Return the [x, y] coordinate for the center point of the cell that contains the specified text.  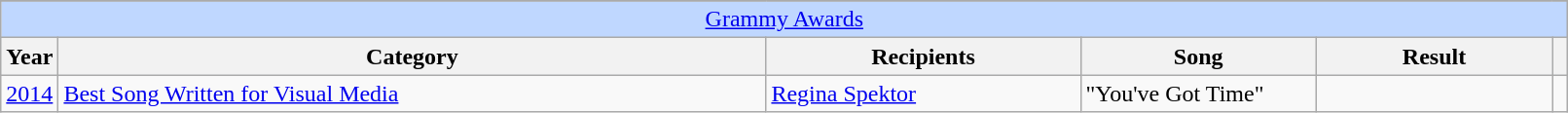
Regina Spektor [923, 94]
2014 [29, 94]
Category [413, 56]
Song [1198, 56]
Recipients [923, 56]
Grammy Awards [784, 19]
Year [29, 56]
"You've Got Time" [1198, 94]
Best Song Written for Visual Media [413, 94]
Result [1434, 56]
